Output the [x, y] coordinate of the center of the cell containing the given text.  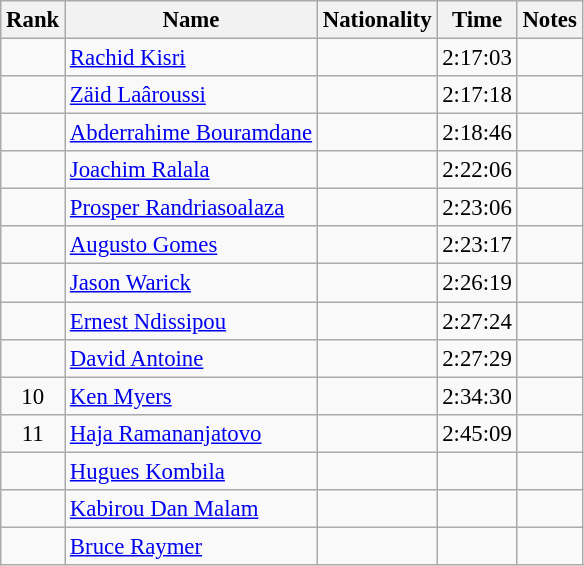
Kabirou Dan Malam [192, 509]
Zäid Laâroussi [192, 95]
Nationality [376, 20]
Jason Warick [192, 283]
Prosper Randriasoalaza [192, 208]
Joachim Ralala [192, 170]
2:26:19 [477, 283]
2:27:29 [477, 358]
Bruce Raymer [192, 546]
Name [192, 20]
Rachid Kisri [192, 58]
2:23:06 [477, 208]
Augusto Gomes [192, 245]
10 [33, 396]
2:18:46 [477, 133]
Ernest Ndissipou [192, 321]
Haja Ramananjatovo [192, 433]
2:23:17 [477, 245]
Notes [550, 20]
2:34:30 [477, 396]
Hugues Kombila [192, 471]
11 [33, 433]
Abderrahime Bouramdane [192, 133]
2:45:09 [477, 433]
2:27:24 [477, 321]
2:22:06 [477, 170]
2:17:18 [477, 95]
Time [477, 20]
Rank [33, 20]
Ken Myers [192, 396]
2:17:03 [477, 58]
David Antoine [192, 358]
